Detect which cell encompasses the target text, then output its (x, y) center coordinate. 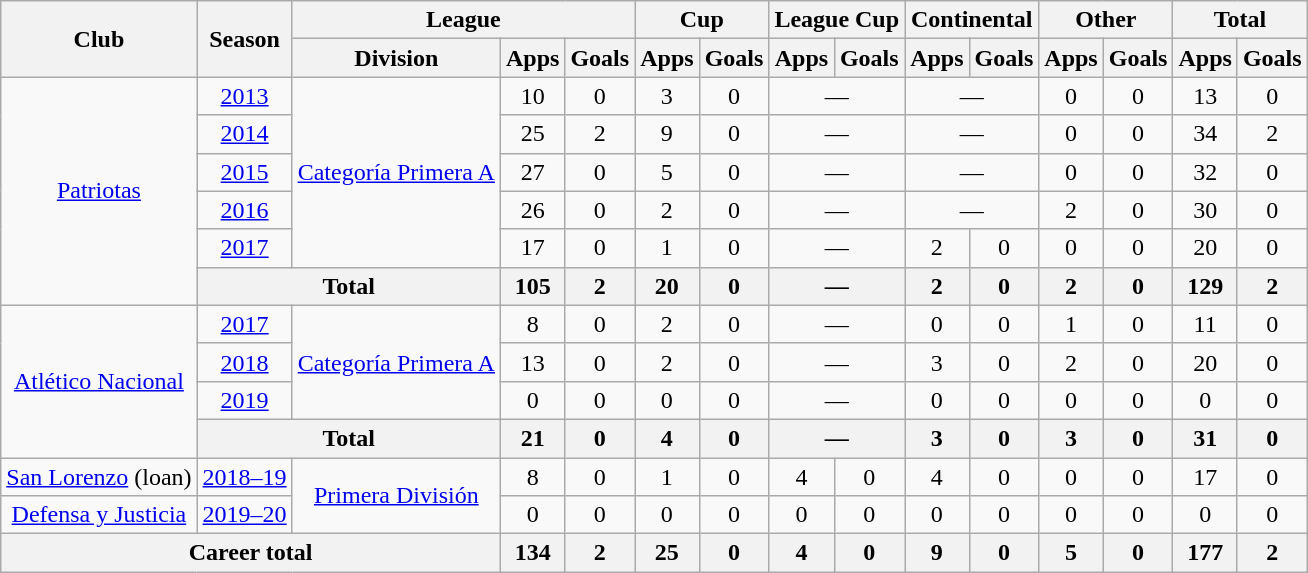
League Cup (837, 20)
Division (396, 58)
Other (1106, 20)
27 (532, 172)
Primera División (396, 496)
Cup (702, 20)
League (464, 20)
10 (532, 96)
11 (1205, 324)
32 (1205, 172)
26 (532, 210)
30 (1205, 210)
Continental (972, 20)
2015 (244, 172)
31 (1205, 438)
129 (1205, 286)
21 (532, 438)
2014 (244, 134)
Career total (251, 553)
34 (1205, 134)
Club (99, 39)
Patriotas (99, 191)
San Lorenzo (loan) (99, 477)
Defensa y Justicia (99, 515)
2019–20 (244, 515)
2016 (244, 210)
Season (244, 39)
2018 (244, 362)
2018–19 (244, 477)
2019 (244, 400)
Atlético Nacional (99, 381)
177 (1205, 553)
105 (532, 286)
134 (532, 553)
2013 (244, 96)
